Capture the cell that displays the provided text and extract its (x, y) central coordinate. 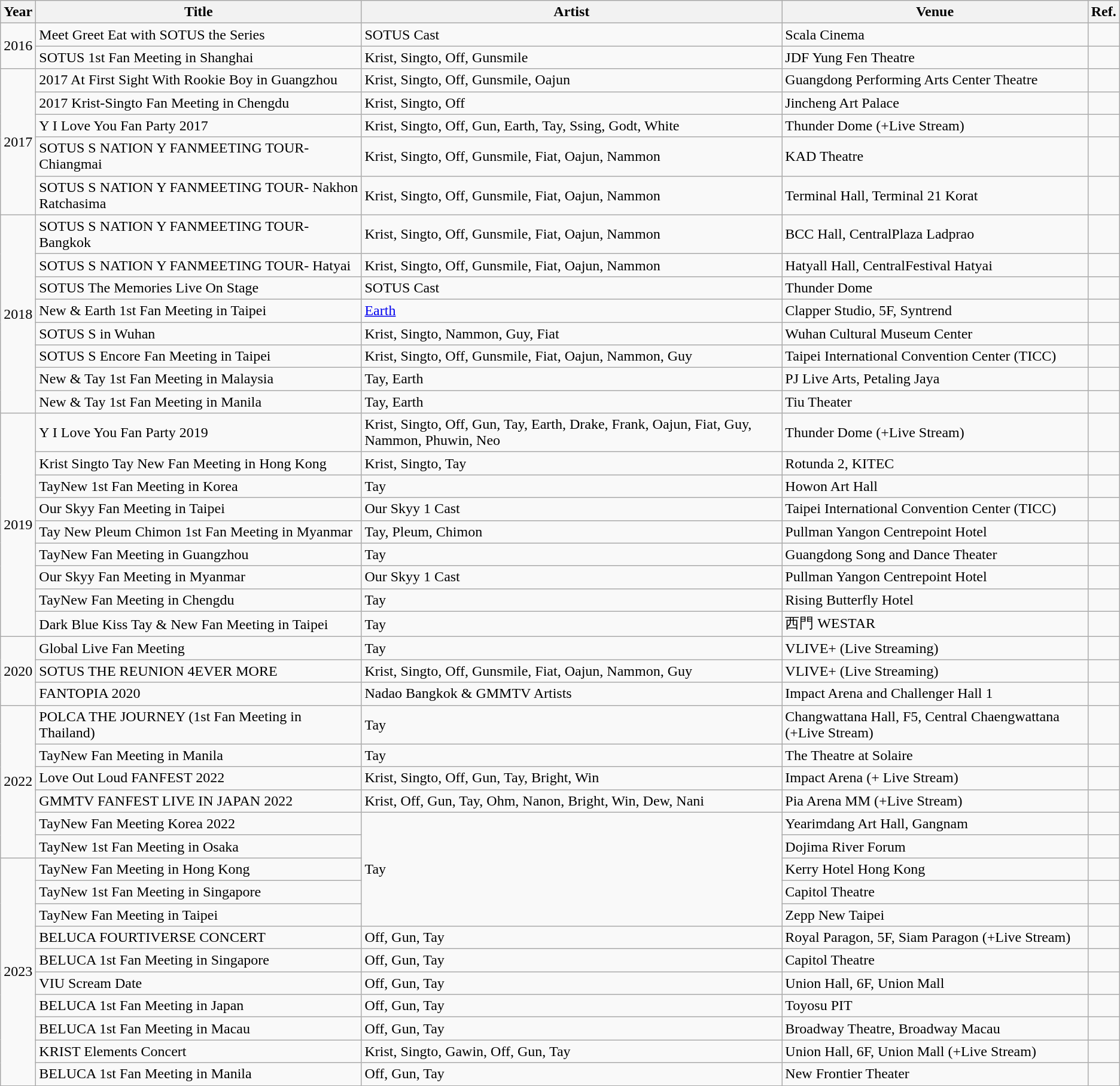
Krist, Singto, Tay (572, 463)
Global Live Fan Meeting (199, 648)
2019 (18, 525)
Year (18, 12)
Rising Butterfly Hotel (935, 600)
The Theatre at Solaire (935, 755)
Meet Greet Eat with SOTUS the Series (199, 35)
Love Out Loud FANFEST 2022 (199, 778)
西門 WESTAR (935, 624)
Krist, Singto, Off, Gun, Tay, Earth, Drake, Frank, Oajun, Fiat, Guy, Nammon, Phuwin, Neo (572, 433)
Thunder Dome (935, 288)
Our Skyy Fan Meeting in Myanmar (199, 577)
Our Skyy Fan Meeting in Taipei (199, 509)
Earth (572, 310)
SOTUS S NATION Y FANMEETING TOUR- Nakhon Ratchasima (199, 195)
Krist, Singto, Nammon, Guy, Fiat (572, 333)
Krist, Singto, Off, Gun, Earth, Tay, Ssing, Godt, White (572, 126)
Artist (572, 12)
Tay New Pleum Chimon 1st Fan Meeting in Myanmar (199, 532)
Krist, Singto, Off, Gunsmile, Oajun (572, 80)
Krist, Singto, Gawin, Off, Gun, Tay (572, 1051)
SOTUS The Memories Live On Stage (199, 288)
Y I Love You Fan Party 2017 (199, 126)
JDF Yung Fen Theatre (935, 57)
Krist, Singto, Off (572, 103)
KRIST Elements Concert (199, 1051)
Guangdong Performing Arts Center Theatre (935, 80)
2016 (18, 46)
New Frontier Theater (935, 1074)
GMMTV FANFEST LIVE IN JAPAN 2022 (199, 801)
Dojima River Forum (935, 846)
Scala Cinema (935, 35)
Krist Singto Tay New Fan Meeting in Hong Kong (199, 463)
Broadway Theatre, Broadway Macau (935, 1029)
Clapper Studio, 5F, Syntrend (935, 310)
Union Hall, 6F, Union Mall (+Live Stream) (935, 1051)
Nadao Bangkok & GMMTV Artists (572, 694)
Impact Arena and Challenger Hall 1 (935, 694)
SOTUS S in Wuhan (199, 333)
Jincheng Art Palace (935, 103)
Royal Paragon, 5F, Siam Paragon (+Live Stream) (935, 938)
PJ Live Arts, Petaling Jaya (935, 379)
Venue (935, 12)
Guangdong Song and Dance Theater (935, 554)
2022 (18, 781)
Ref. (1103, 12)
Hatyall Hall, CentralFestival Hatyai (935, 265)
SOTUS S NATION Y FANMEETING TOUR- Hatyai (199, 265)
TayNew Fan Meeting in Taipei (199, 914)
SOTUS S NATION Y FANMEETING TOUR- Bangkok (199, 234)
Krist, Off, Gun, Tay, Ohm, Nanon, Bright, Win, Dew, Nani (572, 801)
Rotunda 2, KITEC (935, 463)
New & Tay 1st Fan Meeting in Manila (199, 402)
SOTUS S NATION Y FANMEETING TOUR- Chiangmai (199, 157)
SOTUS THE REUNION 4EVER MORE (199, 671)
BELUCA 1st Fan Meeting in Manila (199, 1074)
Union Hall, 6F, Union Mall (935, 983)
New & Earth 1st Fan Meeting in Taipei (199, 310)
2017 (18, 142)
TayNew Fan Meeting in Guangzhou (199, 554)
TayNew 1st Fan Meeting in Korea (199, 486)
SOTUS 1st Fan Meeting in Shanghai (199, 57)
BCC Hall, CentralPlaza Ladprao (935, 234)
BELUCA FOURTIVERSE CONCERT (199, 938)
New & Tay 1st Fan Meeting in Malaysia (199, 379)
Yearimdang Art Hall, Gangnam (935, 823)
Impact Arena (+ Live Stream) (935, 778)
TayNew 1st Fan Meeting in Singapore (199, 892)
VIU Scream Date (199, 983)
2018 (18, 314)
Howon Art Hall (935, 486)
FANTOPIA 2020 (199, 694)
TayNew Fan Meeting in Manila (199, 755)
Pia Arena MM (+Live Stream) (935, 801)
BELUCA 1st Fan Meeting in Macau (199, 1029)
2023 (18, 971)
POLCA THE JOURNEY (1st Fan Meeting in Thailand) (199, 725)
TayNew Fan Meeting in Hong Kong (199, 869)
Terminal Hall, Terminal 21 Korat (935, 195)
BELUCA 1st Fan Meeting in Japan (199, 1006)
Tay, Pleum, Chimon (572, 532)
TayNew 1st Fan Meeting in Osaka (199, 846)
Tiu Theater (935, 402)
Title (199, 12)
Dark Blue Kiss Tay & New Fan Meeting in Taipei (199, 624)
Y I Love You Fan Party 2019 (199, 433)
Zepp New Taipei (935, 914)
Krist, Singto, Off, Gun, Tay, Bright, Win (572, 778)
SOTUS S Encore Fan Meeting in Taipei (199, 356)
2020 (18, 671)
Kerry Hotel Hong Kong (935, 869)
TayNew Fan Meeting in Chengdu (199, 600)
KAD Theatre (935, 157)
2017 At First Sight With Rookie Boy in Guangzhou (199, 80)
Krist, Singto, Off, Gunsmile (572, 57)
BELUCA 1st Fan Meeting in Singapore (199, 960)
2017 Krist-Singto Fan Meeting in Chengdu (199, 103)
Wuhan Cultural Museum Center (935, 333)
Toyosu PIT (935, 1006)
Changwattana Hall, F5, Central Chaengwattana (+Live Stream) (935, 725)
TayNew Fan Meeting Korea 2022 (199, 823)
